Pinpoint the cell where the given text exists, returning its (X, Y) midpoint coordinate. 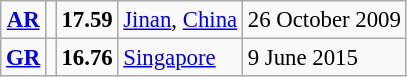
26 October 2009 (324, 20)
17.59 (87, 20)
Singapore (180, 58)
Jinan, China (180, 20)
GR (24, 58)
AR (24, 20)
9 June 2015 (324, 58)
16.76 (87, 58)
